Locate the cell with the specified text and output its (x, y) center coordinate. 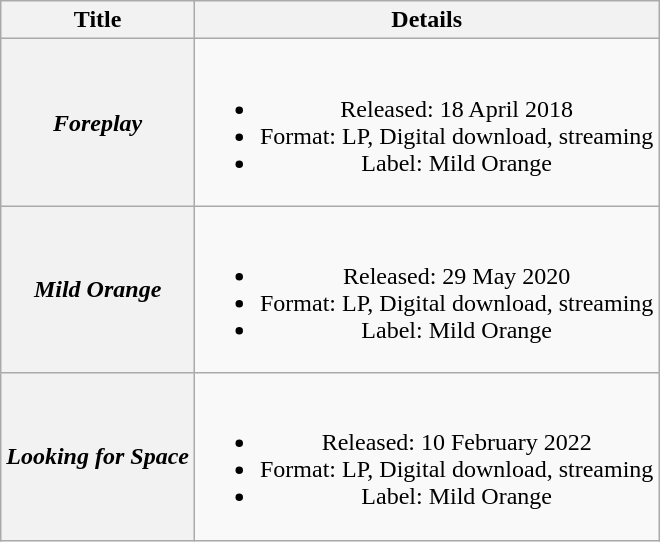
Title (98, 20)
Mild Orange (98, 290)
Released: 10 February 2022Format: LP, Digital download, streamingLabel: Mild Orange (426, 456)
Released: 29 May 2020Format: LP, Digital download, streamingLabel: Mild Orange (426, 290)
Looking for Space (98, 456)
Released: 18 April 2018Format: LP, Digital download, streamingLabel: Mild Orange (426, 122)
Foreplay (98, 122)
Details (426, 20)
